Provide the [x, y] coordinate of the cell's center where the given text is located.  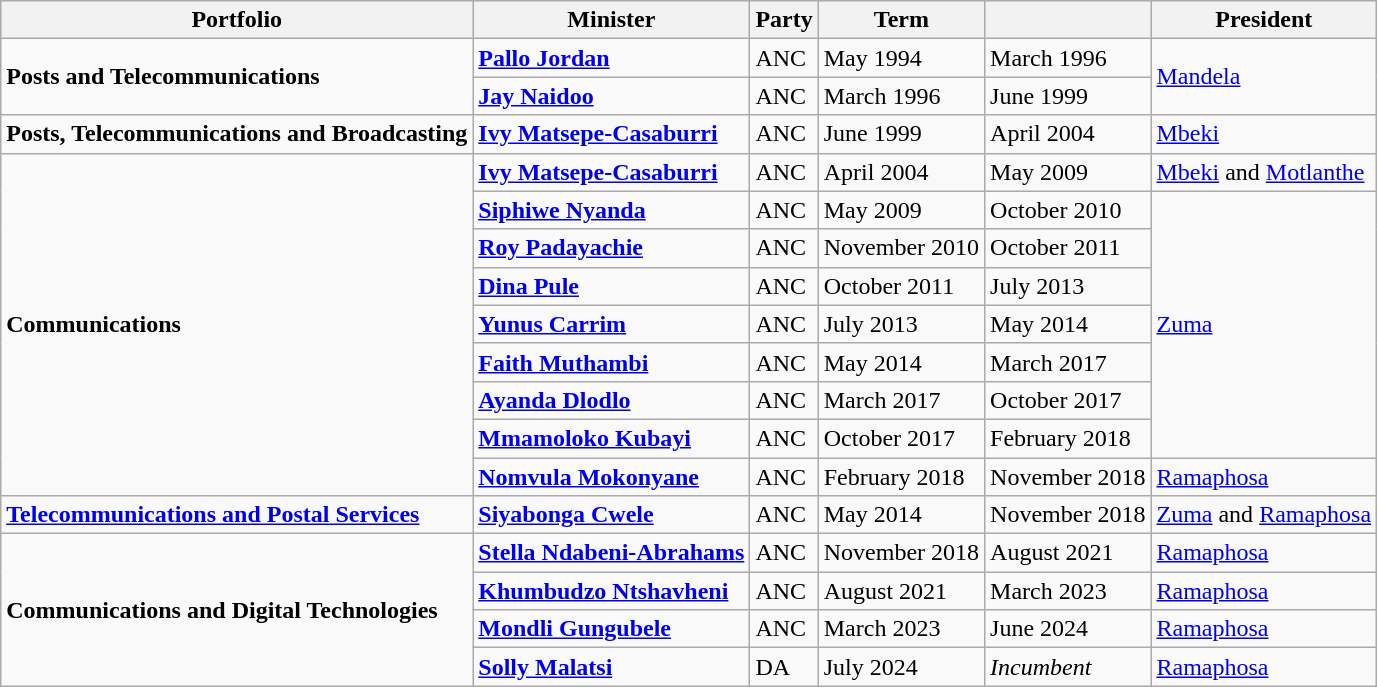
Communications and Digital Technologies [237, 610]
Party [784, 20]
Dina Pule [612, 286]
Incumbent [1068, 667]
Nomvula Mokonyane [612, 477]
Mbeki [1264, 134]
Yunus Carrim [612, 324]
Jay Naidoo [612, 96]
Faith Muthambi [612, 362]
Zuma and Ramaphosa [1264, 515]
Mbeki and Motlanthe [1264, 172]
June 2024 [1068, 629]
Pallo Jordan [612, 58]
President [1264, 20]
Khumbudzo Ntshavheni [612, 591]
Term [901, 20]
Siphiwe Nyanda [612, 210]
Telecommunications and Postal Services [237, 515]
Stella Ndabeni-Abrahams [612, 553]
Mandela [1264, 77]
Mondli Gungubele [612, 629]
Posts, Telecommunications and Broadcasting [237, 134]
Solly Malatsi [612, 667]
Siyabonga Cwele [612, 515]
October 2010 [1068, 210]
Portfolio [237, 20]
Roy Padayachie [612, 248]
Posts and Telecommunications [237, 77]
Communications [237, 324]
Mmamoloko Kubayi [612, 438]
November 2010 [901, 248]
July 2024 [901, 667]
DA [784, 667]
Zuma [1264, 324]
Ayanda Dlodlo [612, 400]
Minister [612, 20]
May 1994 [901, 58]
